Extract the [x, y] coordinate from the center of the cell holding the provided text.  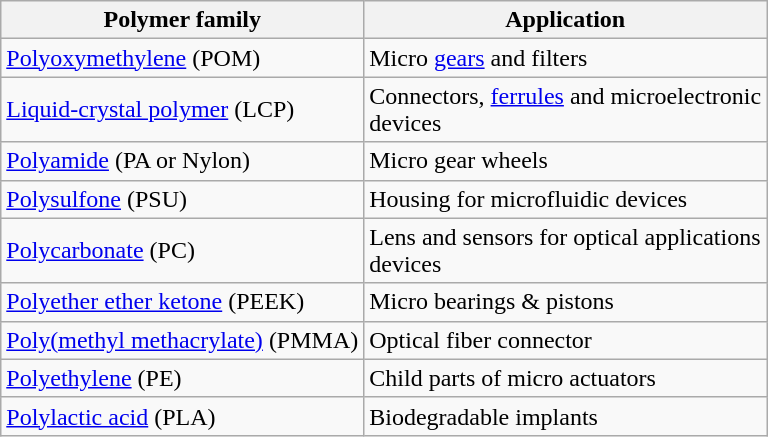
Polyamide (PA or Nylon) [182, 161]
Micro gears and filters [566, 58]
Biodegradable implants [566, 416]
Micro bearings & pistons [566, 302]
Application [566, 20]
Polyether ether ketone (PEEK) [182, 302]
Polyethylene (PE) [182, 378]
Connectors, ferrules and microelectronicdevices [566, 110]
Optical fiber connector [566, 340]
Liquid-crystal polymer (LCP) [182, 110]
Polylactic acid (PLA) [182, 416]
Polycarbonate (PC) [182, 250]
Housing for microfluidic devices [566, 199]
Child parts of micro actuators [566, 378]
Polymer family [182, 20]
Polysulfone (PSU) [182, 199]
Lens and sensors for optical applicationsdevices [566, 250]
Polyoxymethylene (POM) [182, 58]
Poly(methyl methacrylate) (PMMA) [182, 340]
Micro gear wheels [566, 161]
